Determine the (X, Y) coordinate at the center of the cell enclosing the given text.  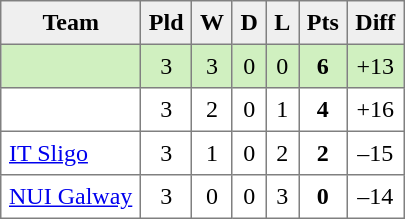
–14 (375, 197)
IT Sligo (71, 153)
6 (323, 66)
Team (71, 23)
Pld (166, 23)
4 (323, 110)
W (212, 23)
D (249, 23)
+16 (375, 110)
L (282, 23)
+13 (375, 66)
NUI Galway (71, 197)
Diff (375, 23)
–15 (375, 153)
Pts (323, 23)
